Find where the given text appears and provide that cell's center as (X, Y) coordinate. 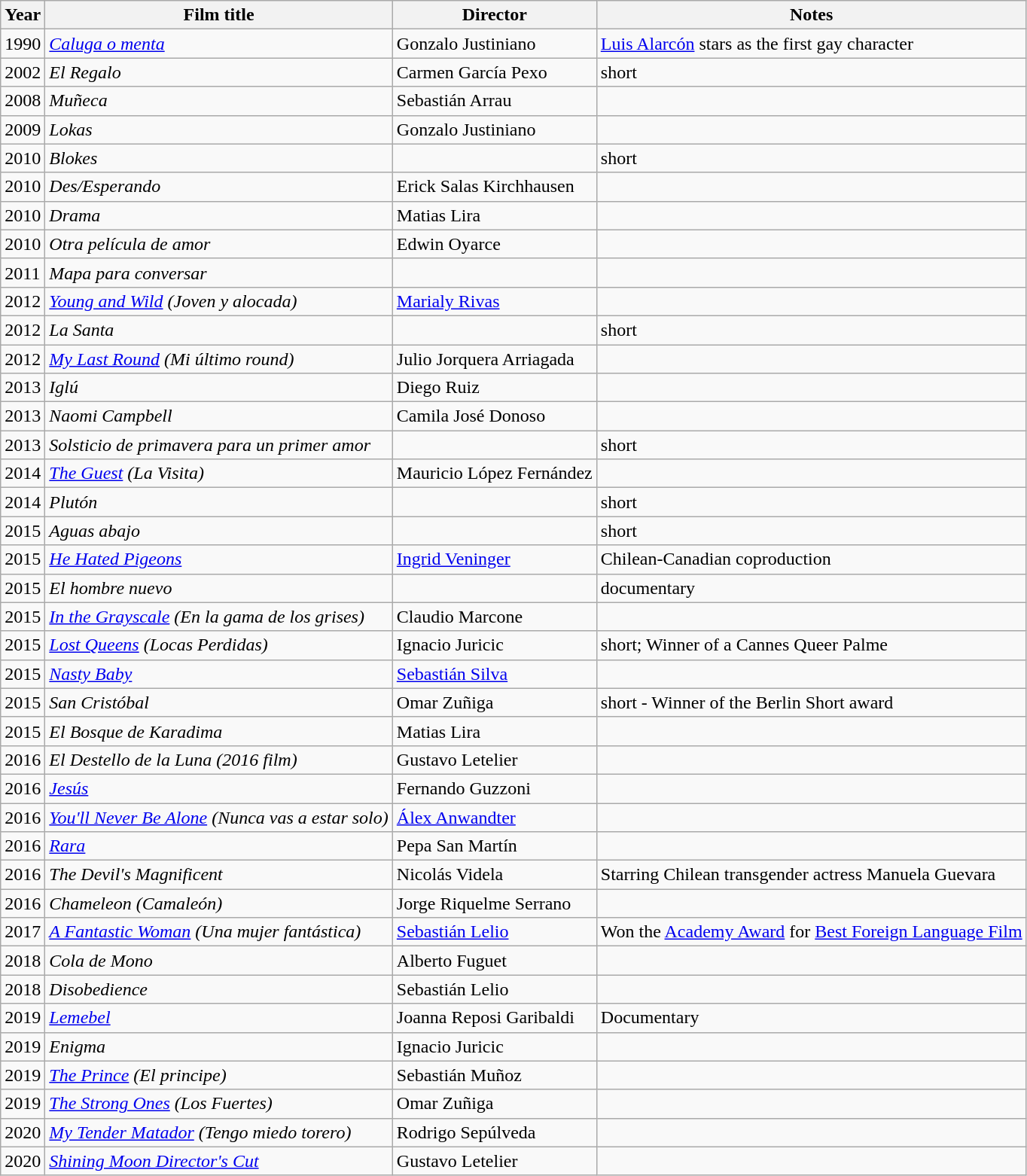
Marialy Rivas (494, 301)
2008 (23, 101)
Alberto Fuguet (494, 961)
In the Grayscale (En la gama de los grises) (219, 617)
2009 (23, 129)
short - Winner of the Berlin Short award (812, 702)
Iglú (219, 388)
Chameleon (Camaleón) (219, 903)
Lost Queens (Locas Perdidas) (219, 645)
Álex Anwandter (494, 817)
Sebastián Arrau (494, 101)
Cola de Mono (219, 961)
Caluga o menta (219, 44)
Julio Jorquera Arriagada (494, 359)
My Tender Matador (Tengo miedo torero) (219, 1132)
Diego Ruiz (494, 388)
Lokas (219, 129)
El hombre nuevo (219, 588)
Young and Wild (Joven y alocada) (219, 301)
Jorge Riquelme Serrano (494, 903)
Notes (812, 15)
El Regalo (219, 72)
Drama (219, 215)
Chilean-Canadian coproduction (812, 559)
Carmen García Pexo (494, 72)
Sebastián Muñoz (494, 1075)
Documentary (812, 1018)
Nasty Baby (219, 674)
Mauricio López Fernández (494, 474)
The Guest (La Visita) (219, 474)
Jesús (219, 788)
La Santa (219, 330)
The Devil's Magnificent (219, 875)
Director (494, 15)
A Fantastic Woman (Una mujer fantástica) (219, 932)
You'll Never Be Alone (Nunca vas a estar solo) (219, 817)
Edwin Oyarce (494, 244)
Year (23, 15)
Film title (219, 15)
Rodrigo Sepúlveda (494, 1132)
Camila José Donoso (494, 416)
My Last Round (Mi último round) (219, 359)
2017 (23, 932)
short; Winner of a Cannes Queer Palme (812, 645)
Pepa San Martín (494, 846)
Nicolás Videla (494, 875)
Enigma (219, 1047)
documentary (812, 588)
Shining Moon Director's Cut (219, 1161)
Lemebel (219, 1018)
1990 (23, 44)
Ingrid Veninger (494, 559)
Won the Academy Award for Best Foreign Language Film (812, 932)
San Cristóbal (219, 702)
The Strong Ones (Los Fuertes) (219, 1104)
Mapa para conversar (219, 273)
2002 (23, 72)
Naomi Campbell (219, 416)
Sebastián Silva (494, 674)
El Bosque de Karadima (219, 731)
Rara (219, 846)
Luis Alarcón stars as the first gay character (812, 44)
He Hated Pigeons (219, 559)
Claudio Marcone (494, 617)
Muñeca (219, 101)
2011 (23, 273)
Joanna Reposi Garibaldi (494, 1018)
Otra película de amor (219, 244)
Fernando Guzzoni (494, 788)
El Destello de la Luna (2016 film) (219, 760)
Disobedience (219, 989)
Solsticio de primavera para un primer amor (219, 445)
Aguas abajo (219, 531)
The Prince (El principe) (219, 1075)
Blokes (219, 158)
Des/Esperando (219, 187)
Plutón (219, 502)
Erick Salas Kirchhausen (494, 187)
Starring Chilean transgender actress Manuela Guevara (812, 875)
